Identify which cell holds the provided text, then report its (x, y) central coordinate. 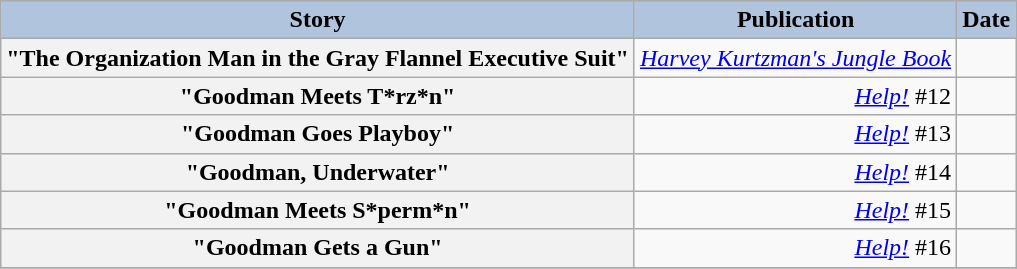
Help! #16 (795, 248)
Help! #13 (795, 134)
"The Organization Man in the Gray Flannel Executive Suit" (318, 58)
Story (318, 20)
"Goodman Goes Playboy" (318, 134)
Help! #15 (795, 210)
Publication (795, 20)
"Goodman, Underwater" (318, 172)
"Goodman Gets a Gun" (318, 248)
Date (986, 20)
Help! #12 (795, 96)
Harvey Kurtzman's Jungle Book (795, 58)
"Goodman Meets T*rz*n" (318, 96)
"Goodman Meets S*perm*n" (318, 210)
Help! #14 (795, 172)
